Extract the (X, Y) coordinate from the center of the cell holding the provided text.  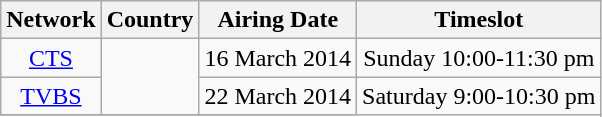
22 March 2014 (278, 96)
16 March 2014 (278, 58)
TVBS (51, 96)
Sunday 10:00-11:30 pm (479, 58)
Network (51, 20)
Saturday 9:00-10:30 pm (479, 96)
Airing Date (278, 20)
CTS (51, 58)
Country (150, 20)
Timeslot (479, 20)
